Find where the given text appears and provide that cell's center as (X, Y) coordinate. 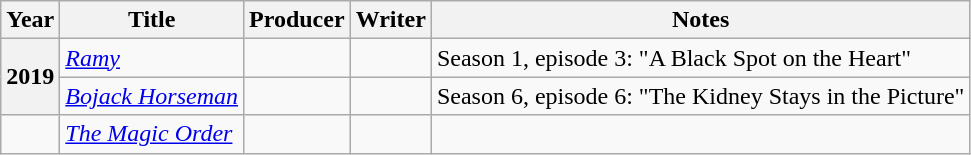
Title (152, 20)
Year (30, 20)
Bojack Horseman (152, 96)
2019 (30, 77)
Ramy (152, 58)
Season 1, episode 3: "A Black Spot on the Heart" (700, 58)
Notes (700, 20)
Producer (298, 20)
The Magic Order (152, 134)
Writer (390, 20)
Season 6, episode 6: "The Kidney Stays in the Picture" (700, 96)
